Search for the cell housing the specified text and yield its (x, y) center coordinate. 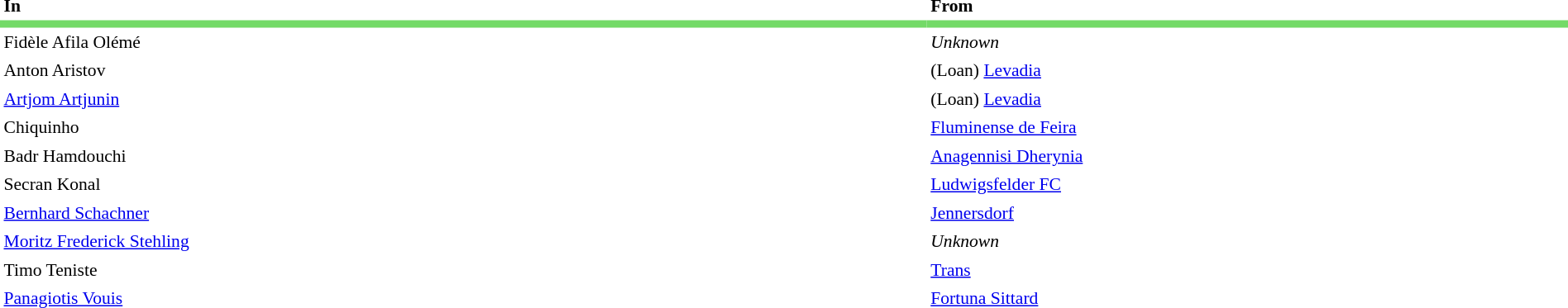
Fidèle Afila Olémé (463, 42)
Timo Teniste (463, 270)
Trans (1236, 270)
Moritz Frederick Stehling (463, 241)
Bernhard Schachner (463, 212)
Jennersdorf (1236, 212)
Artjom Artjunin (463, 98)
Secran Konal (463, 184)
Fluminense de Feira (1236, 127)
Anton Aristov (463, 70)
Anagennisi Dherynia (1236, 156)
Chiquinho (463, 127)
Badr Hamdouchi (463, 156)
Ludwigsfelder FC (1236, 184)
